Return (x, y) of the center of cell containing provided text 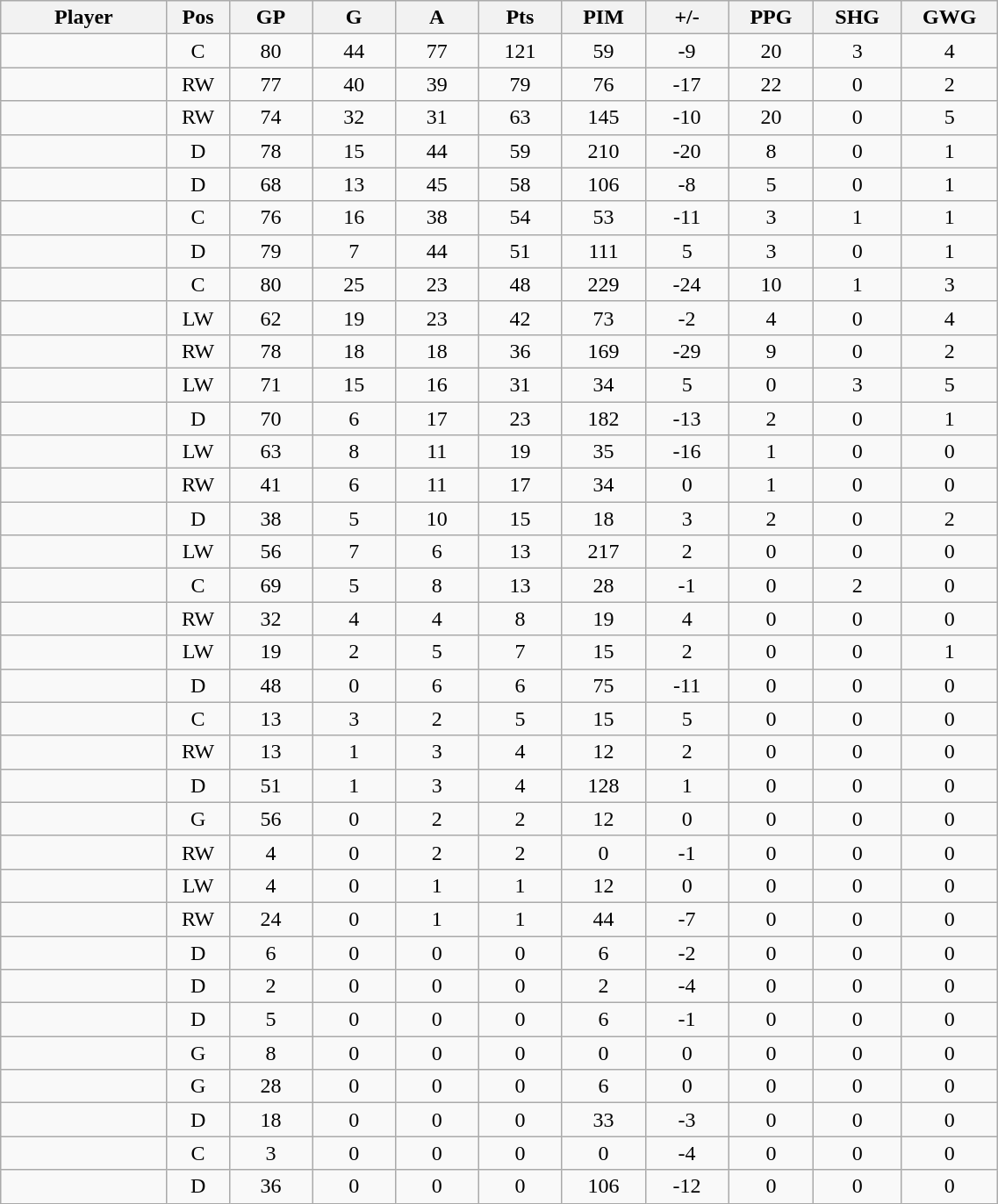
GP (270, 18)
Player (84, 18)
39 (437, 84)
210 (604, 151)
SHG (858, 18)
9 (771, 351)
62 (270, 318)
PIM (604, 18)
35 (604, 452)
-13 (686, 419)
-17 (686, 84)
-3 (686, 1120)
25 (355, 284)
-10 (686, 118)
+/- (686, 18)
128 (604, 785)
-7 (686, 919)
24 (270, 919)
111 (604, 251)
Pts (520, 18)
71 (270, 384)
73 (604, 318)
-24 (686, 284)
74 (270, 118)
41 (270, 485)
169 (604, 351)
217 (604, 552)
A (437, 18)
40 (355, 84)
33 (604, 1120)
53 (604, 218)
-16 (686, 452)
45 (437, 184)
22 (771, 84)
-8 (686, 184)
121 (520, 51)
145 (604, 118)
PPG (771, 18)
182 (604, 419)
229 (604, 284)
42 (520, 318)
-9 (686, 51)
54 (520, 218)
-29 (686, 351)
70 (270, 419)
75 (604, 685)
GWG (949, 18)
Pos (198, 18)
69 (270, 585)
-20 (686, 151)
-12 (686, 1186)
58 (520, 184)
68 (270, 184)
